Capture the cell that displays the provided text and extract its (x, y) central coordinate. 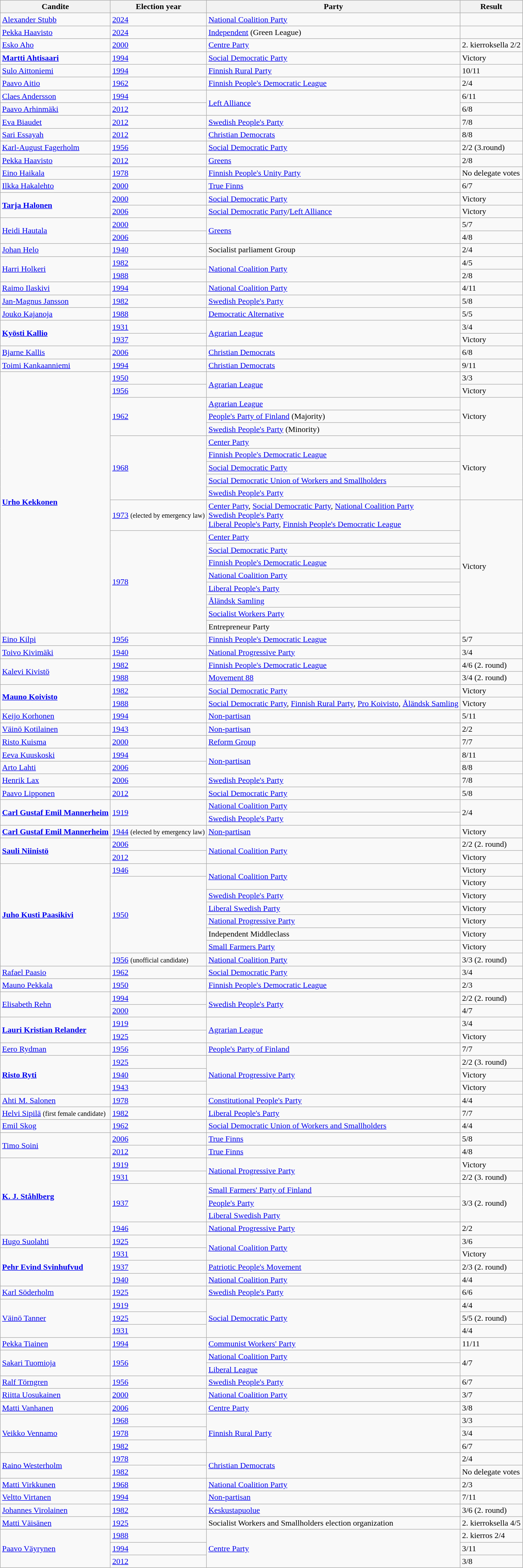
8/11 (491, 755)
Left Alliance (333, 103)
Henrik Lax (55, 780)
Tarja Halonen (55, 205)
K. J. Ståhlberg (55, 1196)
Väinö Kotilainen (55, 729)
Helvi Sipilä (first female candidate) (55, 1113)
Eino Kilpi (55, 640)
10/11 (491, 71)
Communist Workers' Party (333, 1344)
Veikko Vennamo (55, 1433)
Democratic Alternative (333, 314)
Socialist Workers Party (333, 614)
People's Party of Finland (333, 1049)
3/4 (2. round) (491, 678)
Alexander Stubb (55, 20)
Emil Skog (55, 1126)
5/5 (2. round) (491, 1318)
Sauli Niinistö (55, 851)
Timo Soini (55, 1145)
Lauri Kristian Relander (55, 1030)
Eino Haikala (55, 173)
9/11 (491, 365)
Jan-Magnus Jansson (55, 301)
Candite (55, 7)
6/11 (491, 96)
Johannes Virolainen (55, 1510)
1973 (elected by emergency law) (158, 515)
Keijo Korhonen (55, 716)
2. kierros 2/4 (491, 1536)
Paavo Väyrynen (55, 1548)
5/5 (491, 314)
Ahti M. Salonen (55, 1100)
Sari Essayah (55, 135)
Heidi Hautala (55, 231)
Finnish People's Unity Party (333, 173)
Kalevi Kivistö (55, 671)
Mauno Pekkala (55, 985)
Election year (158, 7)
Väinö Tanner (55, 1318)
1956 (unofficial candidate) (158, 959)
Toimi Kankaanniemi (55, 365)
2. kierroksella 4/5 (491, 1523)
Small Farmers' Party of Finland (333, 1190)
6/6 (491, 1292)
Mauno Koivisto (55, 697)
Eeva Kuuskoski (55, 755)
Elisabeth Rehn (55, 1005)
2/2 (3.round) (491, 147)
Bjarne Kallis (55, 352)
Independent (Green League) (333, 32)
Paavo Arhinmäki (55, 109)
Juho Kusti Paasikivi (55, 915)
Veltto Virtanen (55, 1497)
Rafael Paasio (55, 972)
Raimo Ilaskivi (55, 288)
Sakari Tuomioja (55, 1363)
Hugo Suolahti (55, 1241)
Raino Westerholm (55, 1465)
7/11 (491, 1497)
Toivo Kivimäki (55, 652)
Constitutional People's Party (333, 1100)
Patriotic People's Movement (333, 1267)
5/11 (491, 716)
3/7 (491, 1395)
2/3 (2. round) (491, 1267)
Entrepreneur Party (333, 627)
Matti Vanhanen (55, 1408)
4/6 (2. round) (491, 665)
Paavo Lipponen (55, 793)
Paavo Aitio (55, 83)
Eero Rydman (55, 1049)
People's Party (333, 1203)
Sulo Aittoniemi (55, 71)
Keskustapuolue (333, 1510)
Reform Group (333, 742)
Matti Väisänen (55, 1523)
Center Party, Social Democratic Party, National Coalition PartySwedish People's Party Liberal People's Party, Finnish People's Democratic League (333, 515)
4/11 (491, 288)
Esko Aho (55, 45)
Harri Holkeri (55, 269)
Karl Söderholm (55, 1292)
Socialist Workers and Smallholders election organization (333, 1523)
Result (491, 7)
Johan Helo (55, 250)
Arto Lahti (55, 767)
Pehr Evind Svinhufvud (55, 1267)
Social Democratic Party/Left Alliance (333, 212)
Swedish People's Party (Minority) (333, 429)
Eva Biaudet (55, 122)
1944 (elected by emergency law) (158, 832)
3/6 (491, 1241)
Kyösti Kallio (55, 333)
Risto Kuisma (55, 742)
People's Party of Finland (Majority) (333, 416)
Risto Ryti (55, 1075)
Urho Kekkonen (55, 503)
Åländsk Samling (333, 601)
Ralf Törngren (55, 1382)
Pekka Tiainen (55, 1344)
Riitta Uosukainen (55, 1395)
Jouko Kajanoja (55, 314)
Socialist parliament Group (333, 250)
Social Democratic Party, Finnish Rural Party, Pro Koivisto, Åländsk Samling (333, 703)
Party (333, 7)
Ilkka Hakalehto (55, 186)
Liberal League (333, 1369)
3/11 (491, 1548)
Martti Ahtisaari (55, 58)
Claes Andersson (55, 96)
Small Farmers Party (333, 947)
4/5 (491, 263)
Independent Middleclass (333, 934)
Karl-August Fagerholm (55, 147)
Movement 88 (333, 678)
Matti Virkkunen (55, 1485)
11/11 (491, 1344)
2. kierroksella 2/2 (491, 45)
3/6 (2. round) (491, 1510)
